Provide the (X, Y) coordinate of the cell's center where the given text is located.  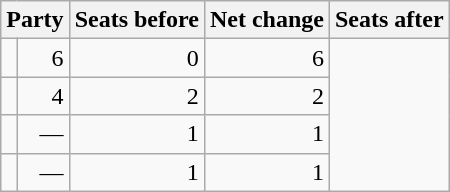
4 (43, 96)
Seats after (389, 20)
Seats before (136, 20)
Net change (266, 20)
Party (35, 20)
0 (136, 58)
